Output the (X, Y) coordinate of the center of the cell containing the given text.  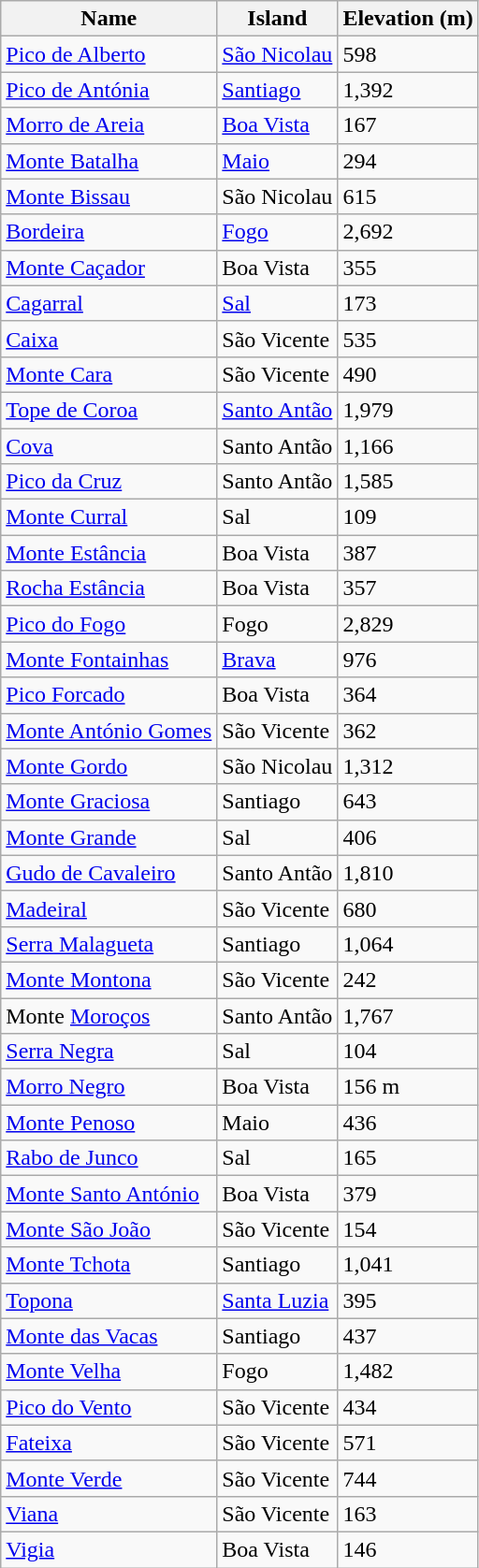
Monte Estância (109, 553)
1,482 (408, 1372)
1,979 (408, 410)
Santa Luzia (277, 1300)
Cagarral (109, 303)
Caixa (109, 339)
437 (408, 1336)
Rabo de Junco (109, 1158)
1,767 (408, 1015)
Serra Negra (109, 1052)
104 (408, 1052)
Monte Gordo (109, 766)
395 (408, 1300)
1,810 (408, 873)
173 (408, 303)
Elevation (m) (408, 19)
146 (408, 1549)
Bordeira (109, 232)
Monte António Gomes (109, 731)
364 (408, 695)
Morro Negro (109, 1087)
Monte das Vacas (109, 1336)
167 (408, 125)
Monte Bissau (109, 196)
362 (408, 731)
1,392 (408, 90)
Monte Velha (109, 1372)
Monte Batalha (109, 161)
Monte Moroços (109, 1015)
294 (408, 161)
Pico de Alberto (109, 54)
Monte Tchota (109, 1265)
615 (408, 196)
Monte Cara (109, 374)
Monte São João (109, 1229)
Monte Graciosa (109, 802)
379 (408, 1194)
436 (408, 1123)
571 (408, 1443)
Pico do Fogo (109, 624)
2,829 (408, 624)
156 m (408, 1087)
680 (408, 908)
Pico do Vento (109, 1407)
2,692 (408, 232)
Pico de Antónia (109, 90)
Viana (109, 1514)
Monte Fontainhas (109, 660)
Tope de Coroa (109, 410)
Monte Verde (109, 1478)
109 (408, 517)
355 (408, 268)
Monte Penoso (109, 1123)
1,585 (408, 482)
1,041 (408, 1265)
1,064 (408, 944)
490 (408, 374)
Island (277, 19)
387 (408, 553)
1,312 (408, 766)
242 (408, 980)
Pico Forcado (109, 695)
Monte Curral (109, 517)
Madeiral (109, 908)
Rocha Estância (109, 588)
Vigia (109, 1549)
Morro de Areia (109, 125)
643 (408, 802)
598 (408, 54)
Topona (109, 1300)
976 (408, 660)
744 (408, 1478)
434 (408, 1407)
Monte Caçador (109, 268)
Monte Grande (109, 837)
357 (408, 588)
Monte Montona (109, 980)
Fateixa (109, 1443)
1,166 (408, 446)
Serra Malagueta (109, 944)
165 (408, 1158)
Name (109, 19)
163 (408, 1514)
535 (408, 339)
Gudo de Cavaleiro (109, 873)
Pico da Cruz (109, 482)
Cova (109, 446)
406 (408, 837)
154 (408, 1229)
Brava (277, 660)
Monte Santo António (109, 1194)
